Capture the cell that displays the provided text and extract its [X, Y] central coordinate. 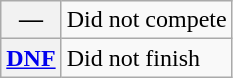
— [31, 20]
Did not finish [146, 58]
Did not compete [146, 20]
DNF [31, 58]
